Find where the given text appears and provide that cell's center as (X, Y) coordinate. 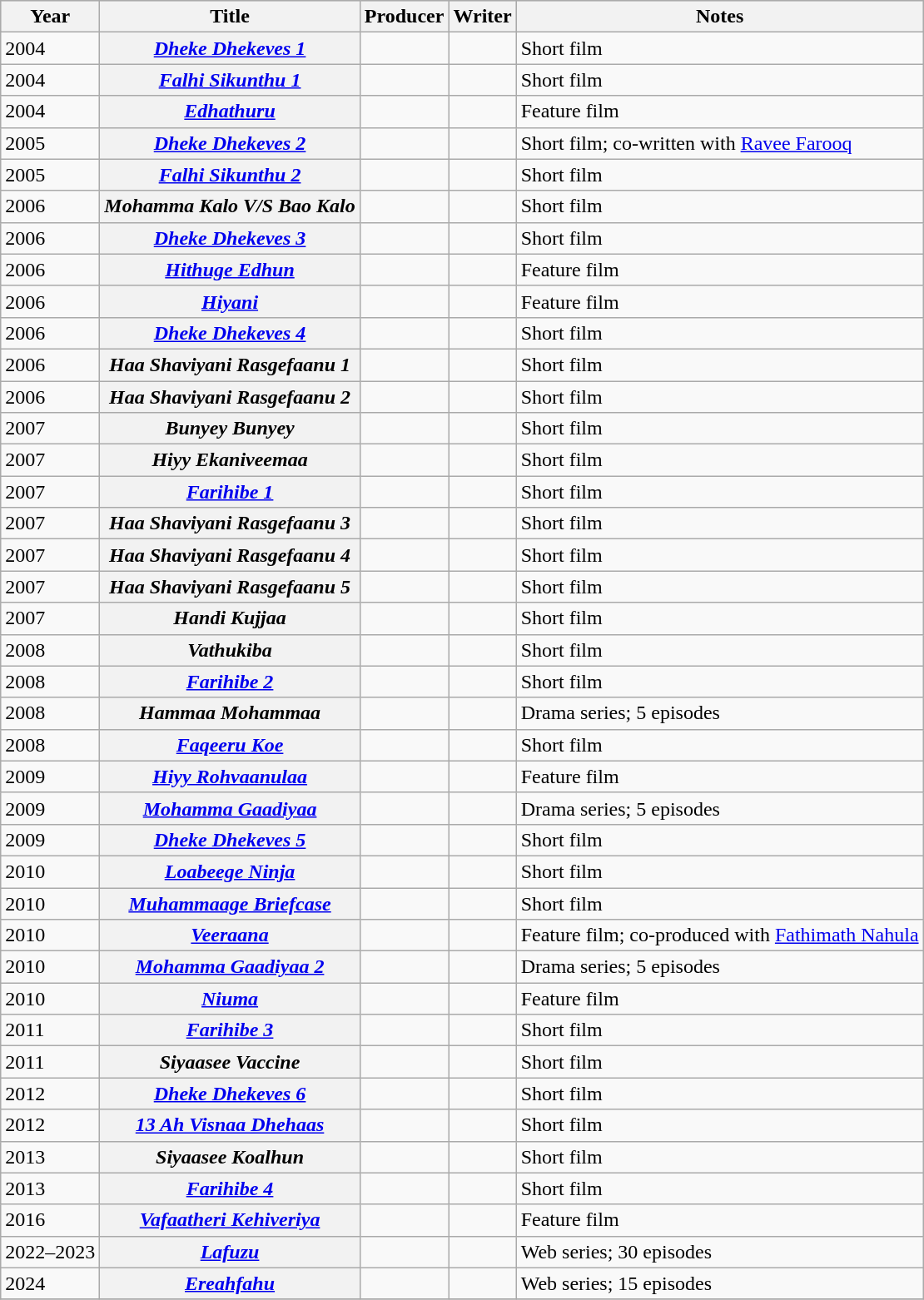
Producer (405, 17)
2024 (50, 1283)
Faqeeru Koe (230, 745)
Dheke Dhekeves 6 (230, 1094)
Farihibe 4 (230, 1188)
Haa Shaviyani Rasgefaanu 5 (230, 587)
Falhi Sikunthu 2 (230, 175)
Niuma (230, 999)
Year (50, 17)
Farihibe 1 (230, 492)
Hammaa Mohammaa (230, 713)
Haa Shaviyani Rasgefaanu 3 (230, 523)
Web series; 15 episodes (719, 1283)
Web series; 30 episodes (719, 1252)
Loabeege Ninja (230, 871)
Hithuge Edhun (230, 270)
Siyaasee Vaccine (230, 1062)
Haa Shaviyani Rasgefaanu 2 (230, 397)
Siyaasee Koalhun (230, 1157)
Vathukiba (230, 650)
2022–2023 (50, 1252)
Dheke Dhekeves 2 (230, 143)
Edhathuru (230, 112)
Haa Shaviyani Rasgefaanu 4 (230, 555)
Vafaatheri Kehiveriya (230, 1220)
Dheke Dhekeves 5 (230, 840)
Mohamma Gaadiyaa (230, 808)
Handi Kujjaa (230, 618)
Lafuzu (230, 1252)
Hiyy Ekaniveemaa (230, 460)
Short film; co-written with Ravee Farooq (719, 143)
Hiyani (230, 301)
Title (230, 17)
Dheke Dhekeves 4 (230, 333)
Farihibe 2 (230, 682)
Veeraana (230, 935)
Bunyey Bunyey (230, 429)
Ereahfahu (230, 1283)
2016 (50, 1220)
Farihibe 3 (230, 1030)
Hiyy Rohvaanulaa (230, 777)
Mohamma Kalo V/S Bao Kalo (230, 206)
Haa Shaviyani Rasgefaanu 1 (230, 365)
13 Ah Visnaa Dhehaas (230, 1125)
Dheke Dhekeves 3 (230, 238)
Notes (719, 17)
Feature film; co-produced with Fathimath Nahula (719, 935)
Mohamma Gaadiyaa 2 (230, 967)
Dheke Dhekeves 1 (230, 48)
Falhi Sikunthu 1 (230, 80)
Writer (483, 17)
Muhammaage Briefcase (230, 903)
